Search for the cell housing the specified text and yield its (x, y) center coordinate. 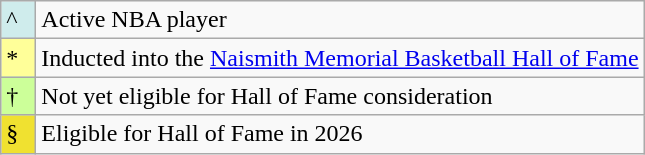
Eligible for Hall of Fame in 2026 (340, 134)
Active NBA player (340, 20)
§ (18, 134)
† (18, 96)
^ (18, 20)
* (18, 58)
Inducted into the Naismith Memorial Basketball Hall of Fame (340, 58)
Not yet eligible for Hall of Fame consideration (340, 96)
